Return (x, y) of the center of cell containing provided text 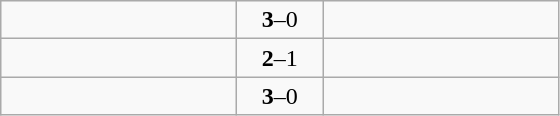
2–1 (280, 58)
